Find where the given text appears and provide that cell's center as [X, Y] coordinate. 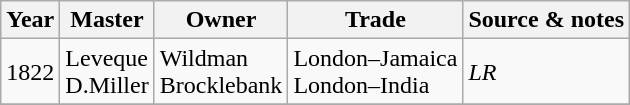
LevequeD.Miller [107, 72]
LR [546, 72]
1822 [30, 72]
Trade [376, 20]
Year [30, 20]
Master [107, 20]
London–JamaicaLondon–India [376, 72]
WildmanBrocklebank [221, 72]
Source & notes [546, 20]
Owner [221, 20]
